For the text-containing cell, return its midpoint in [X, Y] coordinate format. 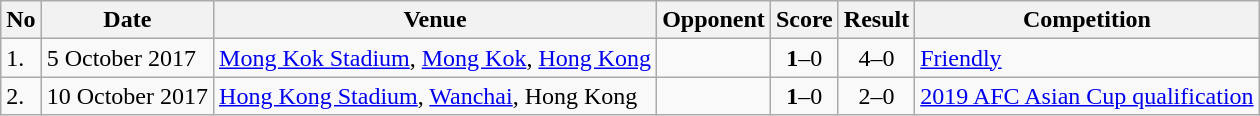
1. [21, 58]
Mong Kok Stadium, Mong Kok, Hong Kong [436, 58]
Friendly [1087, 58]
No [21, 20]
Opponent [714, 20]
Venue [436, 20]
Competition [1087, 20]
4–0 [876, 58]
2. [21, 96]
10 October 2017 [127, 96]
Date [127, 20]
5 October 2017 [127, 58]
2–0 [876, 96]
Result [876, 20]
Score [804, 20]
2019 AFC Asian Cup qualification [1087, 96]
Hong Kong Stadium, Wanchai, Hong Kong [436, 96]
